Find where the given text appears and provide that cell's center as (x, y) coordinate. 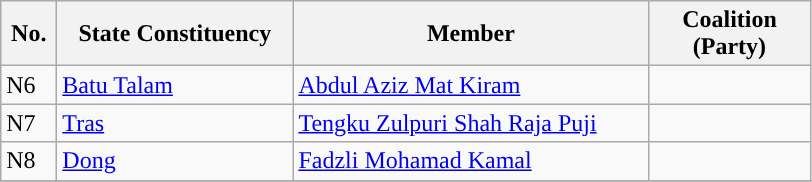
Fadzli Mohamad Kamal (471, 161)
Dong (175, 161)
No. (29, 34)
N8 (29, 161)
N6 (29, 85)
Member (471, 34)
Tras (175, 123)
Abdul Aziz Mat Kiram (471, 85)
N7 (29, 123)
State Constituency (175, 34)
Batu Talam (175, 85)
Coalition (Party) (730, 34)
Tengku Zulpuri Shah Raja Puji (471, 123)
